Identify which cell holds the provided text, then report its [x, y] central coordinate. 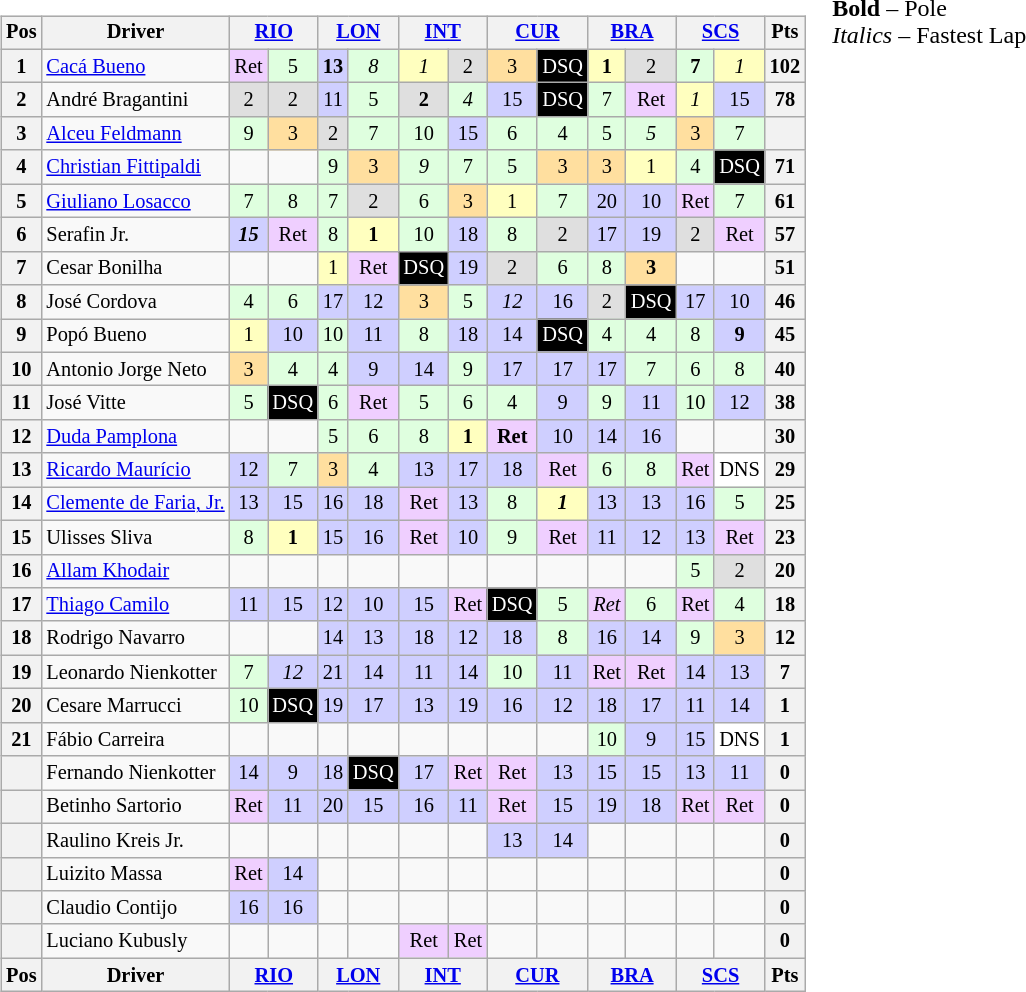
102 [785, 66]
Alceu Feldmann [135, 134]
40 [785, 369]
61 [785, 201]
Ulisses Sliva [135, 537]
Ricardo Maurício [135, 470]
Antonio Jorge Neto [135, 369]
Fernando Nienkotter [135, 773]
José Cordova [135, 302]
71 [785, 167]
Giuliano Losacco [135, 201]
Thiago Camilo [135, 605]
45 [785, 336]
23 [785, 537]
Cesar Bonilha [135, 268]
Leonardo Nienkotter [135, 672]
Rodrigo Navarro [135, 638]
51 [785, 268]
André Bragantini [135, 100]
Duda Pamplona [135, 437]
Popó Bueno [135, 336]
Betinho Sartorio [135, 807]
José Vitte [135, 403]
78 [785, 100]
Clemente de Faria, Jr. [135, 504]
46 [785, 302]
29 [785, 470]
Claudio Contijo [135, 908]
Cesare Marrucci [135, 706]
30 [785, 437]
38 [785, 403]
Cacá Bueno [135, 66]
Fábio Carreira [135, 739]
Allam Khodair [135, 571]
57 [785, 235]
Serafin Jr. [135, 235]
Luizito Massa [135, 874]
Raulino Kreis Jr. [135, 840]
Christian Fittipaldi [135, 167]
Luciano Kubusly [135, 941]
25 [785, 504]
